From the cell containing the given text, extract its center point as (x, y) coordinate. 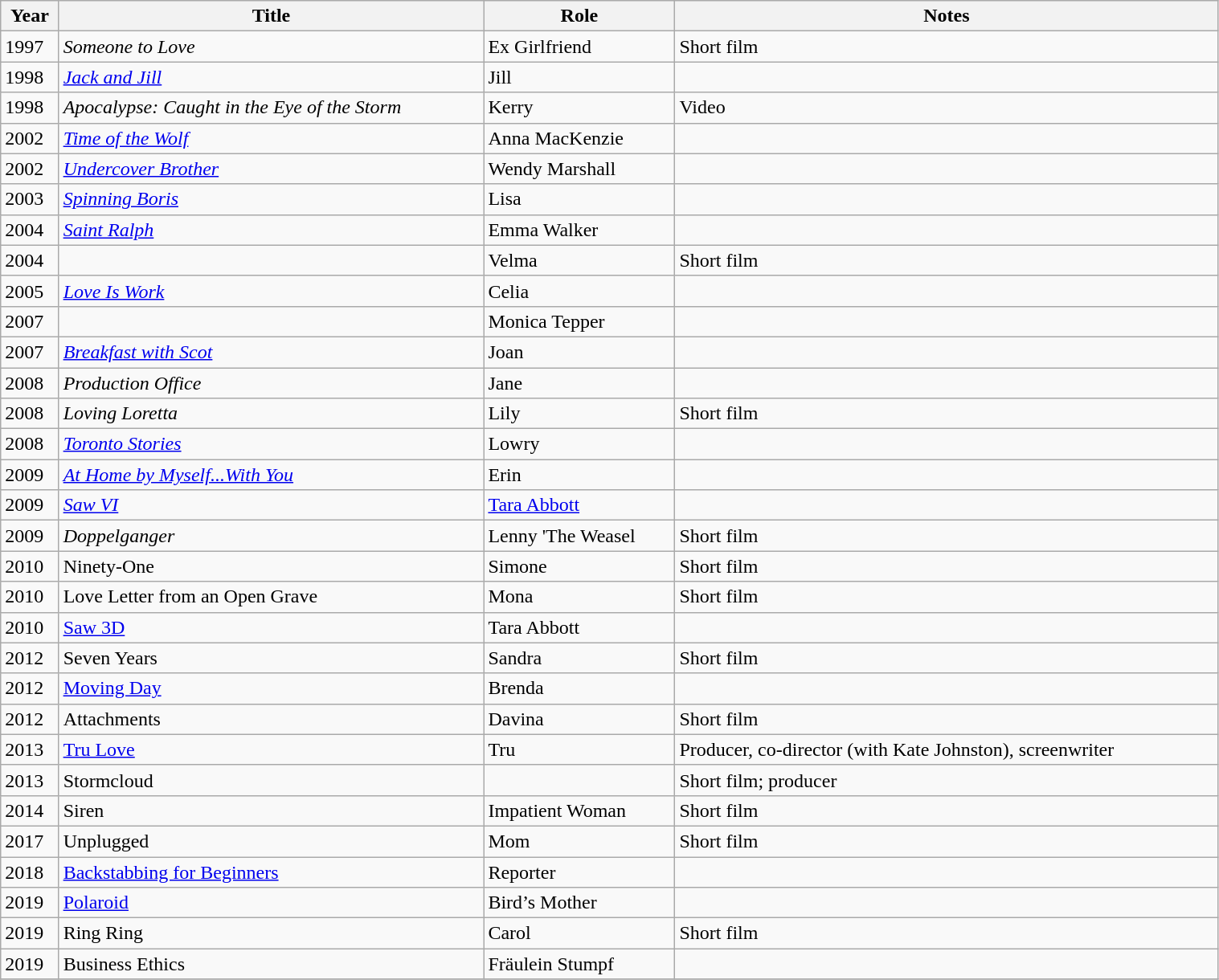
Spinning Boris (272, 199)
Polaroid (272, 903)
Year (30, 16)
Siren (272, 811)
Producer, co-director (with Kate Johnston), screenwriter (947, 749)
Role (579, 16)
Backstabbing for Beginners (272, 872)
Loving Loretta (272, 414)
Doppelganger (272, 536)
Simone (579, 566)
Love Is Work (272, 291)
Velma (579, 260)
Mom (579, 841)
Apocalypse: Caught in the Eye of the Storm (272, 108)
Carol (579, 933)
Video (947, 108)
Title (272, 16)
Impatient Woman (579, 811)
Jill (579, 77)
Ring Ring (272, 933)
2014 (30, 811)
Emma Walker (579, 230)
Production Office (272, 383)
Lisa (579, 199)
Time of the Wolf (272, 138)
2005 (30, 291)
Someone to Love (272, 47)
Undercover Brother (272, 169)
Reporter (579, 872)
Monica Tepper (579, 321)
Joan (579, 352)
Ex Girlfriend (579, 47)
Unplugged (272, 841)
Saw VI (272, 505)
Jane (579, 383)
Saw 3D (272, 627)
Notes (947, 16)
Toronto Stories (272, 444)
1997 (30, 47)
Attachments (272, 719)
Lowry (579, 444)
Wendy Marshall (579, 169)
Short film; producer (947, 780)
Anna MacKenzie (579, 138)
Tru (579, 749)
Brenda (579, 688)
Erin (579, 475)
Jack and Jill (272, 77)
Lily (579, 414)
Business Ethics (272, 964)
Tru Love (272, 749)
Bird’s Mother (579, 903)
2018 (30, 872)
Moving Day (272, 688)
Sandra (579, 658)
2017 (30, 841)
Saint Ralph (272, 230)
Love Letter from an Open Grave (272, 597)
Stormcloud (272, 780)
Davina (579, 719)
Mona (579, 597)
2003 (30, 199)
Breakfast with Scot (272, 352)
Lenny 'The Weasel (579, 536)
Celia (579, 291)
Kerry (579, 108)
Fräulein Stumpf (579, 964)
At Home by Myself...With You (272, 475)
Ninety-One (272, 566)
Seven Years (272, 658)
